Capture the cell that displays the provided text and extract its [x, y] central coordinate. 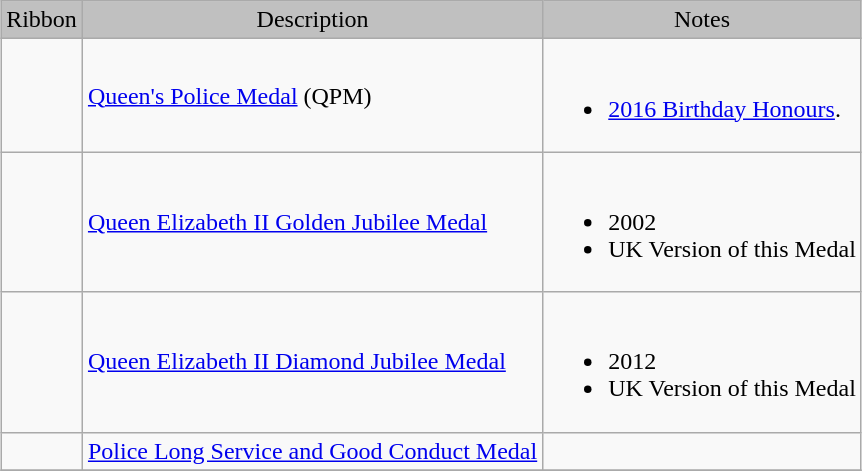
2016 Birthday Honours. [702, 96]
Notes [702, 20]
Queen Elizabeth II Diamond Jubilee Medal [312, 362]
Police Long Service and Good Conduct Medal [312, 451]
Description [312, 20]
Queen Elizabeth II Golden Jubilee Medal [312, 222]
2012UK Version of this Medal [702, 362]
Queen's Police Medal (QPM) [312, 96]
2002UK Version of this Medal [702, 222]
Ribbon [42, 20]
